From the cell containing the given text, extract its center point as (X, Y) coordinate. 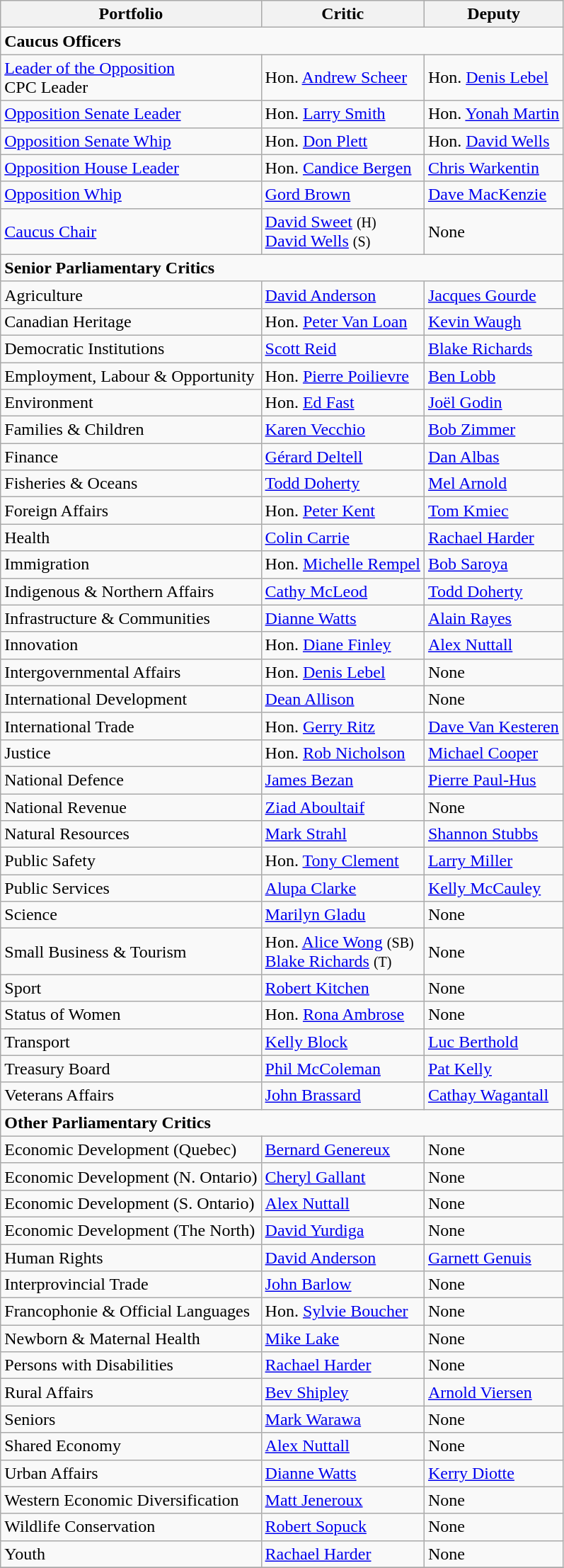
Cathy McLeod (343, 591)
Foreign Affairs (131, 511)
Hon. Peter Van Loan (343, 322)
Public Safety (131, 861)
Luc Berthold (493, 1042)
Opposition Senate Whip (131, 141)
John Barlow (343, 1285)
Hon. Tony Clement (343, 861)
Colin Carrie (343, 538)
Interprovincial Trade (131, 1285)
Kerry Diotte (493, 1473)
Chris Warkentin (493, 168)
Hon. Don Plett (343, 141)
Mark Warawa (343, 1419)
Mel Arnold (493, 484)
Other Parliamentary Critics (282, 1123)
Garnett Genuis (493, 1257)
Dave MacKenzie (493, 195)
Intergovernmental Affairs (131, 672)
Kelly Block (343, 1042)
Indigenous & Northern Affairs (131, 591)
Hon. Gerry Ritz (343, 726)
Hon. Diane Finley (343, 645)
Marilyn Gladu (343, 915)
Ben Lobb (493, 376)
Opposition House Leader (131, 168)
Robert Kitchen (343, 988)
Ziad Aboultaif (343, 807)
Alain Rayes (493, 618)
Mark Strahl (343, 834)
National Revenue (131, 807)
Democratic Institutions (131, 348)
Hon. Pierre Poilievre (343, 376)
Portfolio (131, 14)
Bob Zimmer (493, 430)
Economic Development (S. Ontario) (131, 1203)
Hon. Yonah Martin (493, 114)
Joël Godin (493, 403)
Sport (131, 988)
Kelly McCauley (493, 888)
International Trade (131, 726)
Bernard Genereux (343, 1149)
Public Services (131, 888)
David Sweet (H)David Wells (S) (343, 231)
Mike Lake (343, 1339)
Hon. Larry Smith (343, 114)
Bev Shipley (343, 1392)
Families & Children (131, 430)
Deputy (493, 14)
John Brassard (343, 1096)
Gord Brown (343, 195)
Alupa Clarke (343, 888)
Robert Sopuck (343, 1527)
Hon. Ed Fast (343, 403)
Hon. Andrew Scheer (343, 78)
Western Economic Diversification (131, 1500)
International Development (131, 699)
Francophonie & Official Languages (131, 1312)
Status of Women (131, 1015)
Pierre Paul-Hus (493, 780)
Michael Cooper (493, 753)
Rural Affairs (131, 1392)
Dean Allison (343, 699)
Opposition Senate Leader (131, 114)
Caucus Officers (282, 41)
Critic (343, 14)
Shared Economy (131, 1446)
Finance (131, 457)
Shannon Stubbs (493, 834)
Science (131, 915)
Transport (131, 1042)
Health (131, 538)
Arnold Viersen (493, 1392)
Human Rights (131, 1257)
Pat Kelly (493, 1069)
Natural Resources (131, 834)
Justice (131, 753)
David Yurdiga (343, 1230)
Caucus Chair (131, 231)
Dan Albas (493, 457)
Economic Development (N. Ontario) (131, 1176)
Environment (131, 403)
Persons with Disabilities (131, 1365)
Opposition Whip (131, 195)
Cathay Wagantall (493, 1096)
Jacques Gourde (493, 295)
Tom Kmiec (493, 511)
James Bezan (343, 780)
Matt Jeneroux (343, 1500)
Cheryl Gallant (343, 1176)
Employment, Labour & Opportunity (131, 376)
Seniors (131, 1419)
Economic Development (Quebec) (131, 1149)
Infrastructure & Communities (131, 618)
Hon. Michelle Rempel (343, 564)
Hon. Candice Bergen (343, 168)
Agriculture (131, 295)
Innovation (131, 645)
Hon. David Wells (493, 141)
Wildlife Conservation (131, 1527)
Bob Saroya (493, 564)
Newborn & Maternal Health (131, 1339)
Canadian Heritage (131, 322)
Hon. Sylvie Boucher (343, 1312)
Hon. Rona Ambrose (343, 1015)
Larry Miller (493, 861)
Hon. Alice Wong (SB) Blake Richards (T) (343, 952)
Immigration (131, 564)
Gérard Deltell (343, 457)
Senior Parliamentary Critics (282, 268)
Phil McColeman (343, 1069)
Small Business & Tourism (131, 952)
Hon. Peter Kent (343, 511)
Veterans Affairs (131, 1096)
Kevin Waugh (493, 322)
Fisheries & Oceans (131, 484)
Youth (131, 1554)
Blake Richards (493, 348)
Karen Vecchio (343, 430)
Treasury Board (131, 1069)
Scott Reid (343, 348)
Economic Development (The North) (131, 1230)
Dave Van Kesteren (493, 726)
Urban Affairs (131, 1473)
Leader of the OppositionCPC Leader (131, 78)
Hon. Rob Nicholson (343, 753)
National Defence (131, 780)
